Determine the (X, Y) coordinate at the center of the cell enclosing the given text.  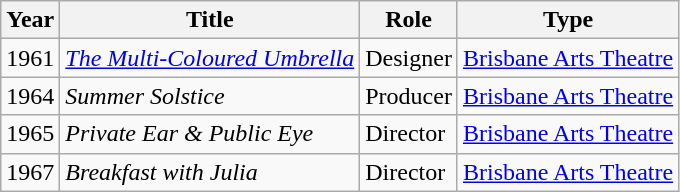
Summer Solstice (210, 96)
Producer (409, 96)
Role (409, 20)
1967 (30, 172)
Year (30, 20)
1961 (30, 58)
Title (210, 20)
1965 (30, 134)
Designer (409, 58)
Type (568, 20)
1964 (30, 96)
Breakfast with Julia (210, 172)
Private Ear & Public Eye (210, 134)
The Multi-Coloured Umbrella (210, 58)
